For the text-containing cell, return its midpoint in [X, Y] coordinate format. 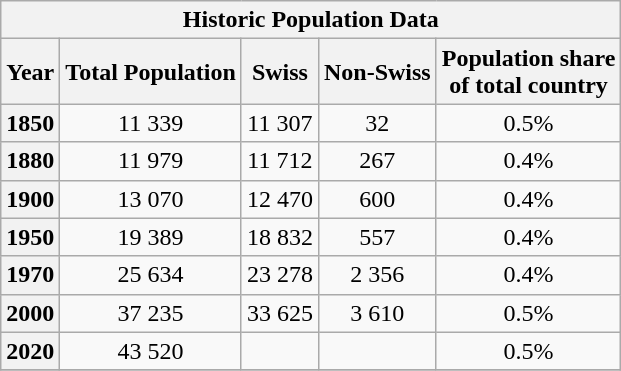
1850 [30, 123]
43 520 [151, 351]
Historic Population Data [311, 20]
1900 [30, 199]
1970 [30, 275]
23 278 [280, 275]
Non-Swiss [377, 72]
Population share of total country [528, 72]
600 [377, 199]
Year [30, 72]
11 307 [280, 123]
18 832 [280, 237]
1950 [30, 237]
33 625 [280, 313]
1880 [30, 161]
11 712 [280, 161]
2020 [30, 351]
2 356 [377, 275]
37 235 [151, 313]
25 634 [151, 275]
19 389 [151, 237]
12 470 [280, 199]
Swiss [280, 72]
13 070 [151, 199]
11 979 [151, 161]
11 339 [151, 123]
32 [377, 123]
267 [377, 161]
2000 [30, 313]
3 610 [377, 313]
557 [377, 237]
Total Population [151, 72]
